Identify which cell holds the provided text, then report its [x, y] central coordinate. 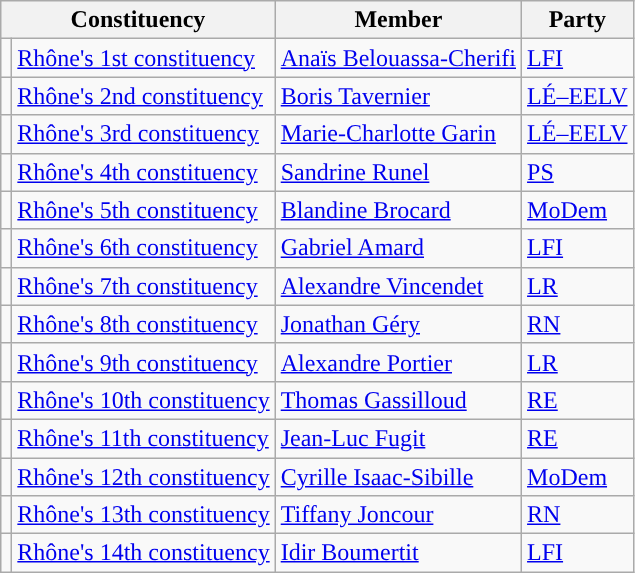
Cyrille Isaac-Sibille [398, 477]
Rhône's 2nd constituency [144, 96]
Jean-Luc Fugit [398, 438]
Rhône's 1st constituency [144, 58]
Member [398, 20]
Blandine Brocard [398, 210]
Alexandre Portier [398, 362]
Tiffany Joncour [398, 515]
Alexandre Vincendet [398, 286]
Anaïs Belouassa-Cherifi [398, 58]
Rhône's 10th constituency [144, 400]
Rhône's 9th constituency [144, 362]
Rhône's 5th constituency [144, 210]
PS [578, 172]
Rhône's 12th constituency [144, 477]
Sandrine Runel [398, 172]
Idir Boumertit [398, 553]
Rhône's 11th constituency [144, 438]
Constituency [138, 20]
Marie-Charlotte Garin [398, 134]
Rhône's 7th constituency [144, 286]
Gabriel Amard [398, 248]
Rhône's 14th constituency [144, 553]
Rhône's 8th constituency [144, 324]
Jonathan Géry [398, 324]
Rhône's 4th constituency [144, 172]
Boris Tavernier [398, 96]
Rhône's 13th constituency [144, 515]
Rhône's 3rd constituency [144, 134]
Thomas Gassilloud [398, 400]
Rhône's 6th constituency [144, 248]
Party [578, 20]
